Find where the given text appears and provide that cell's center as (X, Y) coordinate. 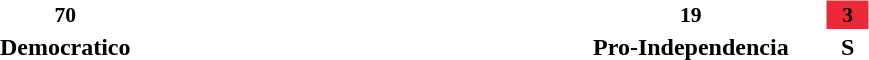
19 (691, 14)
3 (848, 14)
